Identify which cell holds the provided text, then report its [x, y] central coordinate. 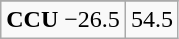
54.5 [152, 20]
CCU −26.5 [64, 20]
